Detect which cell encompasses the target text, then output its (x, y) center coordinate. 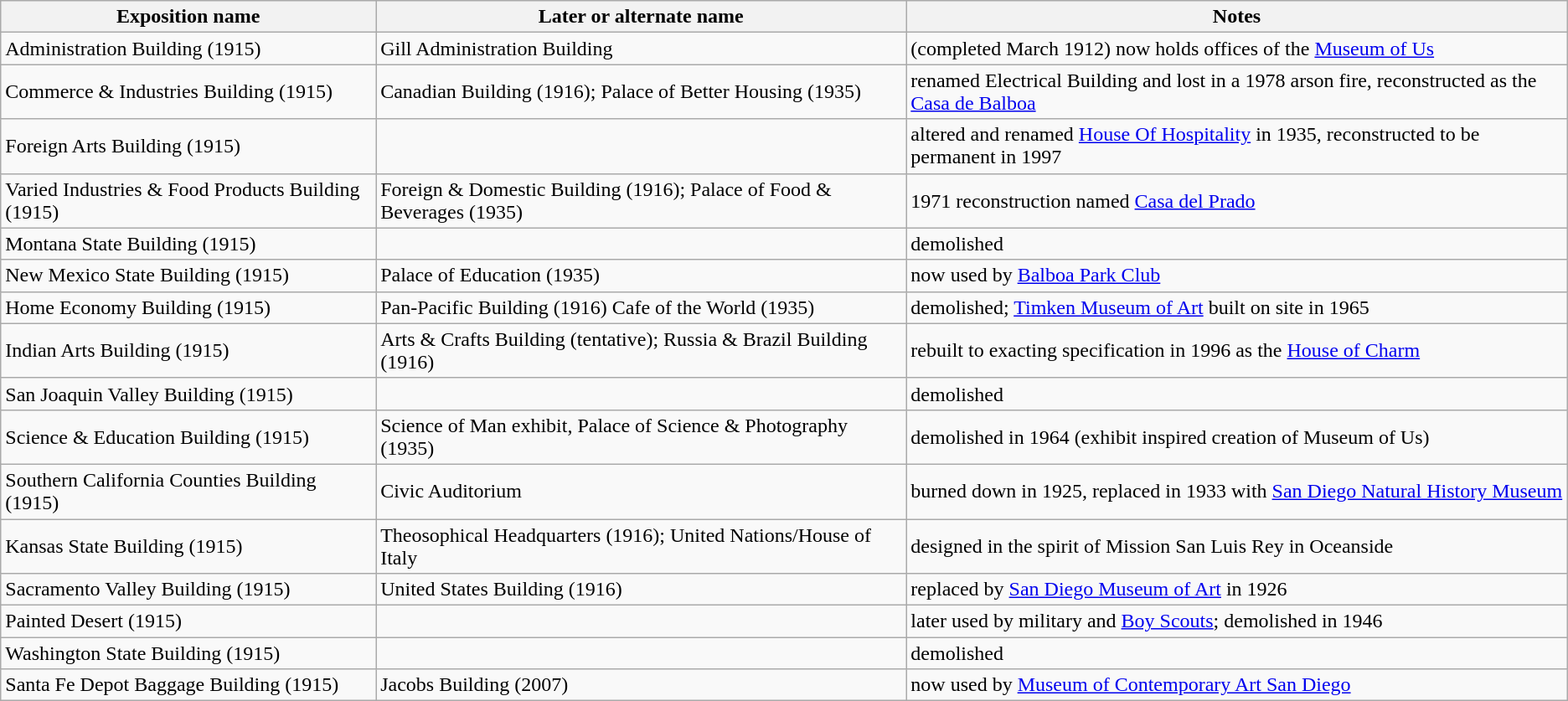
Gill Administration Building (642, 49)
Santa Fe Depot Baggage Building (1915) (188, 685)
Pan-Pacific Building (1916) Cafe of the World (1935) (642, 307)
Varied Industries & Food Products Building (1915) (188, 201)
demolished in 1964 (exhibit inspired creation of Museum of Us) (1236, 437)
Kansas State Building (1915) (188, 546)
altered and renamed House Of Hospitality in 1935, reconstructed to be permanent in 1997 (1236, 146)
Later or alternate name (642, 17)
Commerce & Industries Building (1915) (188, 92)
designed in the spirit of Mission San Luis Rey in Oceanside (1236, 546)
Home Economy Building (1915) (188, 307)
Theosophical Headquarters (1916); United Nations/House of Italy (642, 546)
demolished; Timken Museum of Art built on site in 1965 (1236, 307)
Administration Building (1915) (188, 49)
Exposition name (188, 17)
later used by military and Boy Scouts; demolished in 1946 (1236, 621)
Palace of Education (1935) (642, 276)
Foreign Arts Building (1915) (188, 146)
burned down in 1925, replaced in 1933 with San Diego Natural History Museum (1236, 491)
Foreign & Domestic Building (1916); Palace of Food & Beverages (1935) (642, 201)
rebuilt to exacting specification in 1996 as the House of Charm (1236, 350)
Science of Man exhibit, Palace of Science & Photography (1935) (642, 437)
Arts & Crafts Building (tentative); Russia & Brazil Building (1916) (642, 350)
Washington State Building (1915) (188, 653)
United States Building (1916) (642, 590)
Jacobs Building (2007) (642, 685)
(completed March 1912) now holds offices of the Museum of Us (1236, 49)
Notes (1236, 17)
Painted Desert (1915) (188, 621)
San Joaquin Valley Building (1915) (188, 394)
New Mexico State Building (1915) (188, 276)
now used by Balboa Park Club (1236, 276)
Canadian Building (1916); Palace of Better Housing (1935) (642, 92)
replaced by San Diego Museum of Art in 1926 (1236, 590)
renamed Electrical Building and lost in a 1978 arson fire, reconstructed as the Casa de Balboa (1236, 92)
Southern California Counties Building (1915) (188, 491)
Indian Arts Building (1915) (188, 350)
1971 reconstruction named Casa del Prado (1236, 201)
Science & Education Building (1915) (188, 437)
Civic Auditorium (642, 491)
Montana State Building (1915) (188, 244)
Sacramento Valley Building (1915) (188, 590)
now used by Museum of Contemporary Art San Diego (1236, 685)
